Return [X, Y] of the center of cell containing provided text 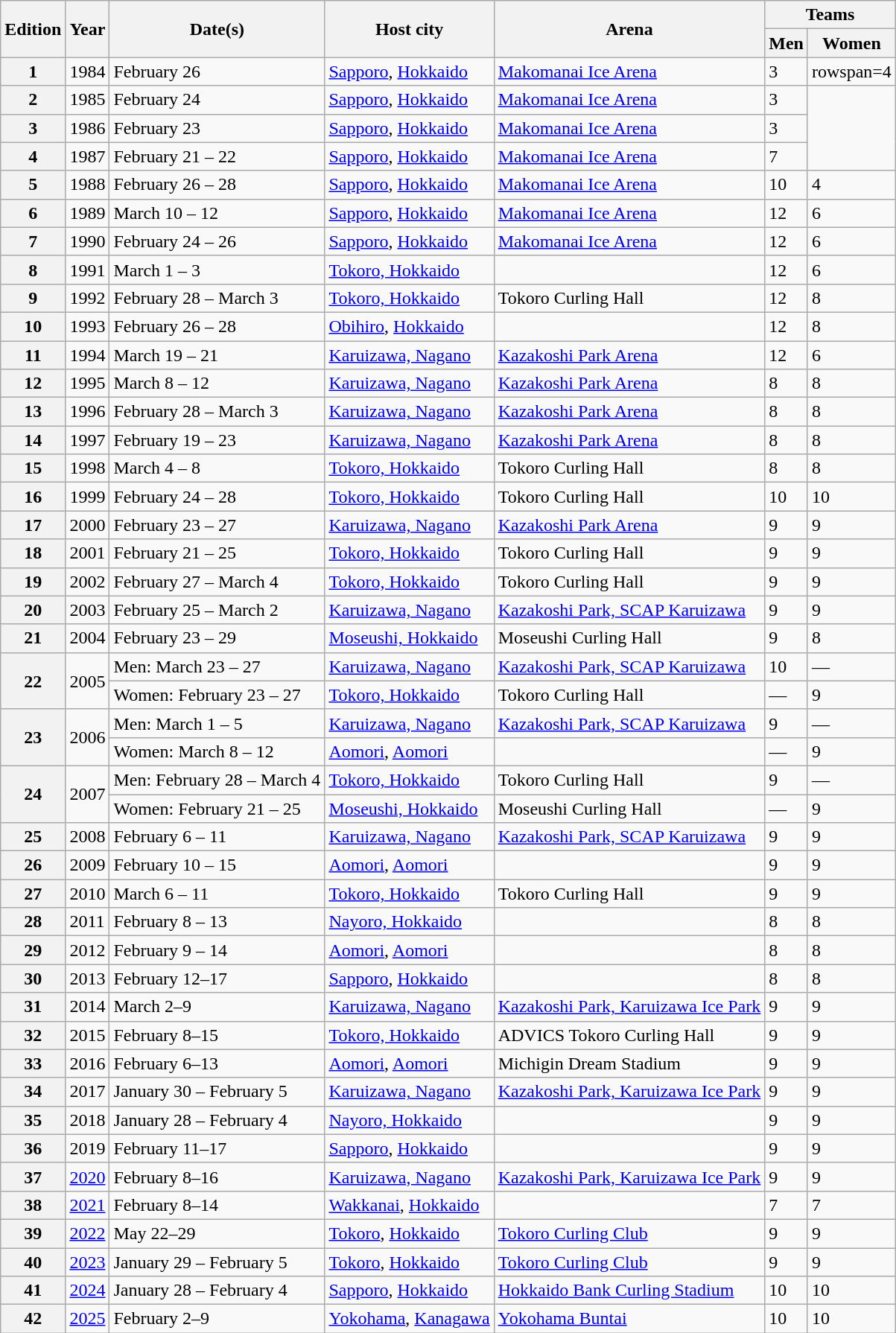
1984 [88, 71]
Teams [830, 15]
Arena [629, 29]
27 [33, 894]
26 [33, 865]
13 [33, 412]
February 2–9 [217, 1319]
35 [33, 1120]
2009 [88, 865]
1985 [88, 100]
February 24 – 26 [217, 241]
5 [33, 185]
2024 [88, 1291]
1987 [88, 156]
2016 [88, 1063]
2007 [88, 794]
Women [851, 43]
1 [33, 71]
1996 [88, 412]
17 [33, 525]
February 24 – 28 [217, 497]
Hokkaido Bank Curling Stadium [629, 1291]
Women: March 8 – 12 [217, 751]
16 [33, 497]
1988 [88, 185]
30 [33, 979]
Men: February 28 – March 4 [217, 780]
2012 [88, 950]
11 [33, 355]
March 8 – 12 [217, 384]
February 19 – 23 [217, 440]
2 [33, 100]
2008 [88, 837]
February 9 – 14 [217, 950]
20 [33, 610]
March 19 – 21 [217, 355]
2019 [88, 1148]
39 [33, 1233]
Year [88, 29]
24 [33, 794]
Women: February 23 – 27 [217, 695]
2017 [88, 1092]
1992 [88, 298]
2005 [88, 681]
May 22–29 [217, 1233]
February 11–17 [217, 1148]
rowspan=4 [851, 71]
March 10 – 12 [217, 213]
37 [33, 1177]
2010 [88, 894]
2013 [88, 979]
February 21 – 25 [217, 553]
38 [33, 1205]
2000 [88, 525]
1993 [88, 326]
Wakkanai, Hokkaido [410, 1205]
1994 [88, 355]
1991 [88, 270]
February 26 [217, 71]
February 6 – 11 [217, 837]
March 6 – 11 [217, 894]
2006 [88, 737]
February 21 – 22 [217, 156]
Host city [410, 29]
February 23 – 27 [217, 525]
1990 [88, 241]
18 [33, 553]
29 [33, 950]
21 [33, 638]
ADVICS Tokoro Curling Hall [629, 1035]
40 [33, 1262]
1999 [88, 497]
32 [33, 1035]
1995 [88, 384]
Michigin Dream Stadium [629, 1063]
January 30 – February 5 [217, 1092]
25 [33, 837]
14 [33, 440]
February 24 [217, 100]
February 23 [217, 128]
Obihiro, Hokkaido [410, 326]
2015 [88, 1035]
34 [33, 1092]
31 [33, 1007]
2014 [88, 1007]
2003 [88, 610]
February 10 – 15 [217, 865]
Yokohama, Kanagawa [410, 1319]
February 6–13 [217, 1063]
February 23 – 29 [217, 638]
36 [33, 1148]
33 [33, 1063]
Date(s) [217, 29]
Women: February 21 – 25 [217, 808]
February 8–16 [217, 1177]
Yokohama Buntai [629, 1319]
2020 [88, 1177]
February 25 – March 2 [217, 610]
March 4 – 8 [217, 468]
28 [33, 922]
February 8–14 [217, 1205]
2022 [88, 1233]
2018 [88, 1120]
March 1 – 3 [217, 270]
January 29 – February 5 [217, 1262]
19 [33, 582]
1998 [88, 468]
February 8 – 13 [217, 922]
23 [33, 737]
15 [33, 468]
March 2–9 [217, 1007]
2011 [88, 922]
February 8–15 [217, 1035]
2002 [88, 582]
2004 [88, 638]
41 [33, 1291]
2025 [88, 1319]
2021 [88, 1205]
1986 [88, 128]
Men [787, 43]
February 12–17 [217, 979]
1997 [88, 440]
2023 [88, 1262]
42 [33, 1319]
22 [33, 681]
1989 [88, 213]
2001 [88, 553]
Men: March 1 – 5 [217, 723]
Edition [33, 29]
Men: March 23 – 27 [217, 666]
February 27 – March 4 [217, 582]
